Identify which cell holds the provided text, then report its [x, y] central coordinate. 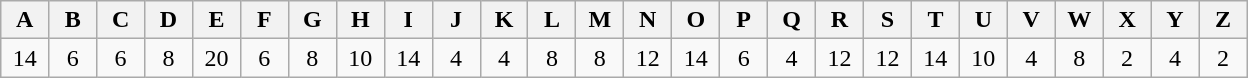
R [840, 20]
U [983, 20]
S [887, 20]
Y [1175, 20]
Q [792, 20]
V [1031, 20]
O [696, 20]
20 [216, 58]
B [73, 20]
Z [1223, 20]
X [1127, 20]
W [1079, 20]
M [600, 20]
N [648, 20]
T [935, 20]
J [456, 20]
K [504, 20]
P [744, 20]
A [25, 20]
I [408, 20]
F [264, 20]
G [312, 20]
H [360, 20]
L [552, 20]
E [216, 20]
D [169, 20]
C [121, 20]
